For the text-containing cell, return its midpoint in (X, Y) coordinate format. 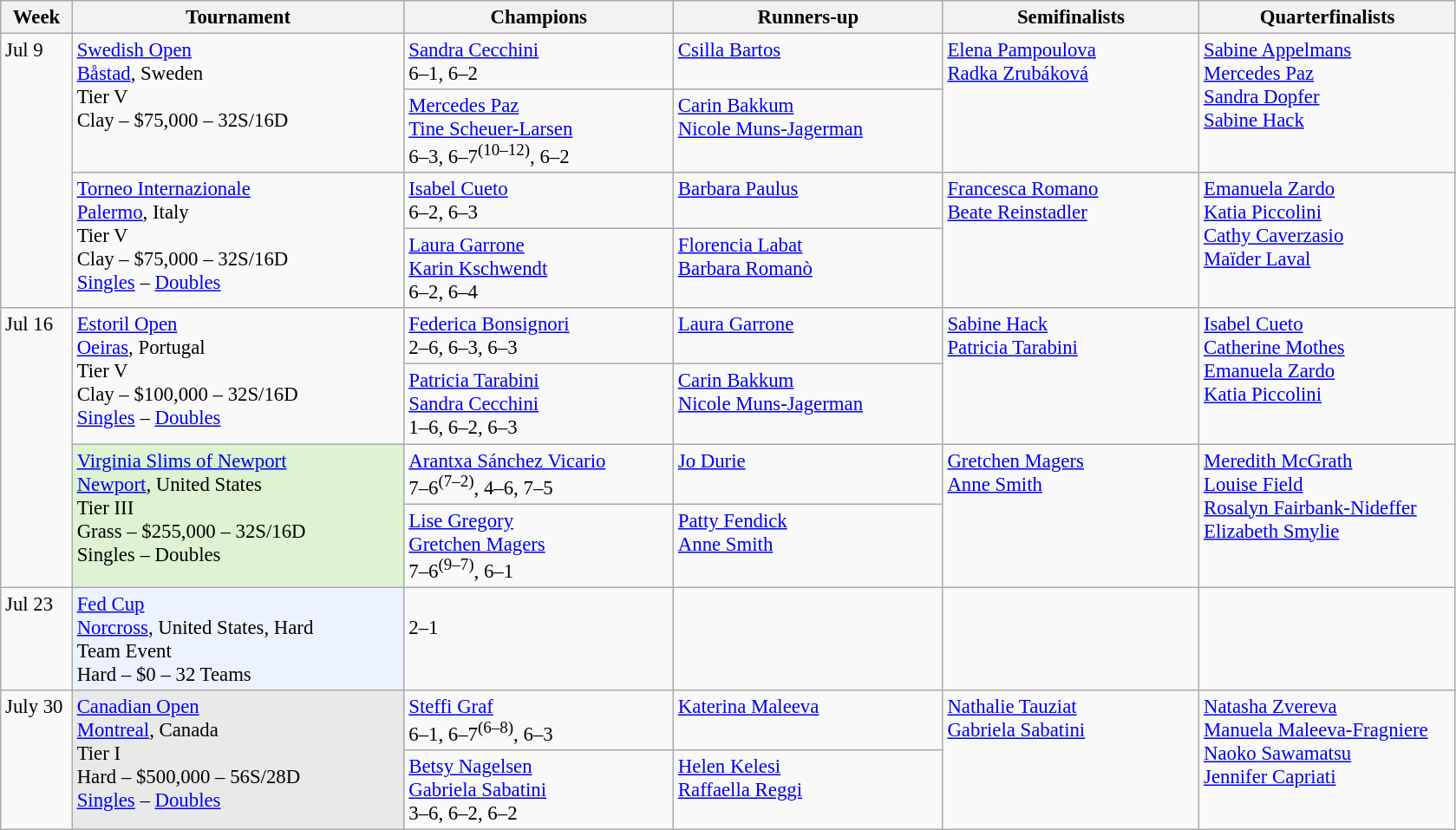
Jo Durie (808, 474)
Betsy Nagelsen Gabriela Sabatini3–6, 6–2, 6–2 (539, 790)
Mercedes Paz Tine Scheuer-Larsen6–3, 6–7(10–12), 6–2 (539, 131)
Helen Kelesi Raffaella Reggi (808, 790)
Arantxa Sánchez Vicario7–6(7–2), 4–6, 7–5 (539, 474)
Csilla Bartos (808, 62)
Nathalie Tauziat Gabriela Sabatini (1071, 760)
Jul 23 (36, 638)
Elena Pampoulova Radka Zrubáková (1071, 104)
Sandra Cecchini6–1, 6–2 (539, 62)
Emanuela Zardo Katia Piccolini Cathy Caverzasio Maïder Laval (1328, 240)
Barbara Paulus (808, 201)
Laura Garrone (808, 337)
Tournament (238, 17)
Meredith McGrath Louise Field Rosalyn Fairbank-Nideffer Elizabeth Smylie (1328, 515)
2–1 (539, 638)
Lise Gregory Gretchen Magers7–6(9–7), 6–1 (539, 546)
Estoril OpenOeiras, PortugalTier V Clay – $100,000 – 32S/16DSingles – Doubles (238, 376)
Steffi Graf6–1, 6–7(6–8), 6–3 (539, 720)
Gretchen Magers Anne Smith (1071, 515)
Patty Fendick Anne Smith (808, 546)
Isabel Cueto Catherine Mothes Emanuela Zardo Katia Piccolini (1328, 376)
Champions (539, 17)
Canadian OpenMontreal, CanadaTier I Hard – $500,000 – 56S/28DSingles – Doubles (238, 760)
Fed Cup Norcross, United States, Hard Team Event Hard – $0 – 32 Teams (238, 638)
Florencia Labat Barbara Romanò (808, 269)
Francesca Romano Beate Reinstadler (1071, 240)
Federica Bonsignori2–6, 6–3, 6–3 (539, 337)
Week (36, 17)
Jul 16 (36, 448)
Patricia Tarabini Sandra Cecchini1–6, 6–2, 6–3 (539, 404)
Sabine Hack Patricia Tarabini (1071, 376)
Semifinalists (1071, 17)
Swedish OpenBåstad, SwedenTier V Clay – $75,000 – 32S/16D (238, 104)
Laura Garrone Karin Kschwendt6–2, 6–4 (539, 269)
Isabel Cueto6–2, 6–3 (539, 201)
Runners-up (808, 17)
Quarterfinalists (1328, 17)
Katerina Maleeva (808, 720)
Jul 9 (36, 172)
Natasha Zvereva Manuela Maleeva-Fragniere Naoko Sawamatsu Jennifer Capriati (1328, 760)
Virginia Slims of NewportNewport, United StatesTier III Grass – $255,000 – 32S/16DSingles – Doubles (238, 515)
Sabine Appelmans Mercedes Paz Sandra Dopfer Sabine Hack (1328, 104)
Torneo InternazionalePalermo, ItalyTier V Clay – $75,000 – 32S/16DSingles – Doubles (238, 240)
July 30 (36, 760)
